From the cell containing the given text, extract its center point as (x, y) coordinate. 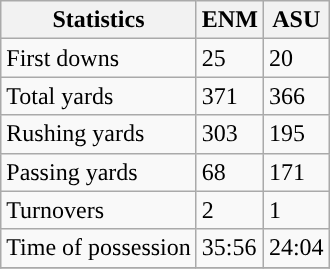
303 (230, 134)
ASU (296, 20)
24:04 (296, 248)
35:56 (230, 248)
1 (296, 210)
Total yards (99, 96)
Time of possession (99, 248)
25 (230, 58)
ENM (230, 20)
20 (296, 58)
68 (230, 172)
371 (230, 96)
Passing yards (99, 172)
195 (296, 134)
Turnovers (99, 210)
Rushing yards (99, 134)
2 (230, 210)
Statistics (99, 20)
171 (296, 172)
First downs (99, 58)
366 (296, 96)
